Locate the cell with the specified text and output its (X, Y) center coordinate. 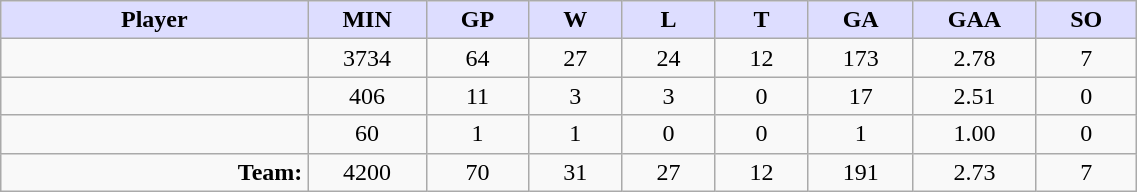
GA (860, 20)
Player (154, 20)
11 (477, 96)
L (668, 20)
Team: (154, 172)
MIN (367, 20)
4200 (367, 172)
31 (576, 172)
2.78 (974, 58)
SO (1086, 20)
70 (477, 172)
1.00 (974, 134)
173 (860, 58)
GP (477, 20)
24 (668, 58)
60 (367, 134)
64 (477, 58)
2.73 (974, 172)
GAA (974, 20)
2.51 (974, 96)
W (576, 20)
191 (860, 172)
17 (860, 96)
406 (367, 96)
3734 (367, 58)
T (762, 20)
